Pinpoint the cell where the given text exists, returning its (X, Y) midpoint coordinate. 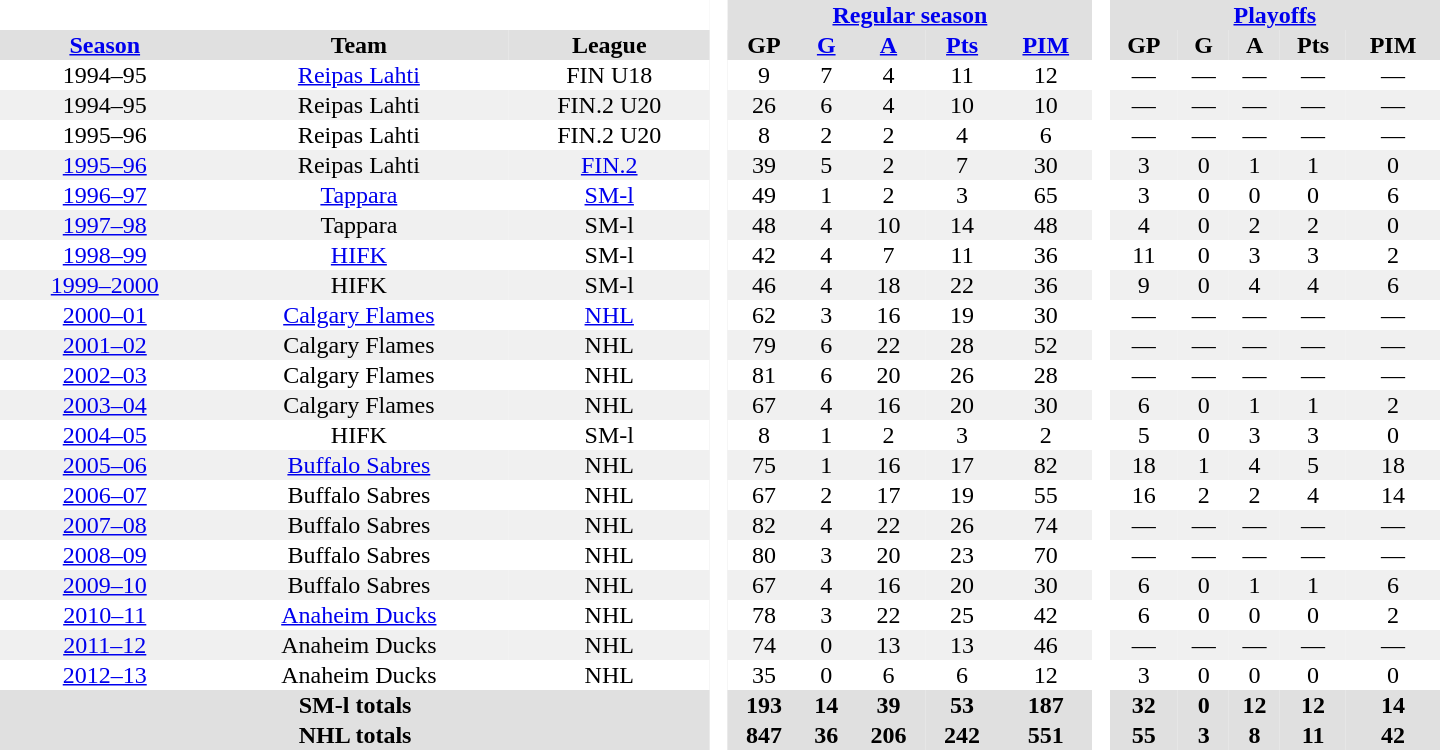
81 (764, 375)
1997–98 (104, 225)
847 (764, 735)
2009–10 (104, 585)
62 (764, 315)
65 (1046, 195)
1999–2000 (104, 285)
79 (764, 345)
Playoffs (1275, 15)
49 (764, 195)
2001–02 (104, 345)
70 (1046, 555)
2000–01 (104, 315)
1996–97 (104, 195)
2012–13 (104, 675)
2003–04 (104, 405)
80 (764, 555)
FIN U18 (609, 75)
52 (1046, 345)
75 (764, 465)
551 (1046, 735)
2005–06 (104, 465)
206 (889, 735)
NHL totals (355, 735)
2007–08 (104, 525)
53 (962, 705)
2008–09 (104, 555)
Regular season (910, 15)
League (609, 45)
2004–05 (104, 435)
242 (962, 735)
Season (104, 45)
SM-l totals (355, 705)
Team (358, 45)
193 (764, 705)
23 (962, 555)
2006–07 (104, 495)
187 (1046, 705)
1998–99 (104, 255)
2002–03 (104, 375)
25 (962, 615)
32 (1144, 705)
2011–12 (104, 645)
2010–11 (104, 615)
FIN.2 (609, 165)
35 (764, 675)
78 (764, 615)
